Return (X, Y) of the center of cell containing provided text 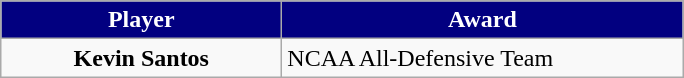
NCAA All-Defensive Team (482, 58)
Award (482, 20)
Kevin Santos (142, 58)
Player (142, 20)
